Return the [x, y] coordinate for the center point of the cell that contains the specified text.  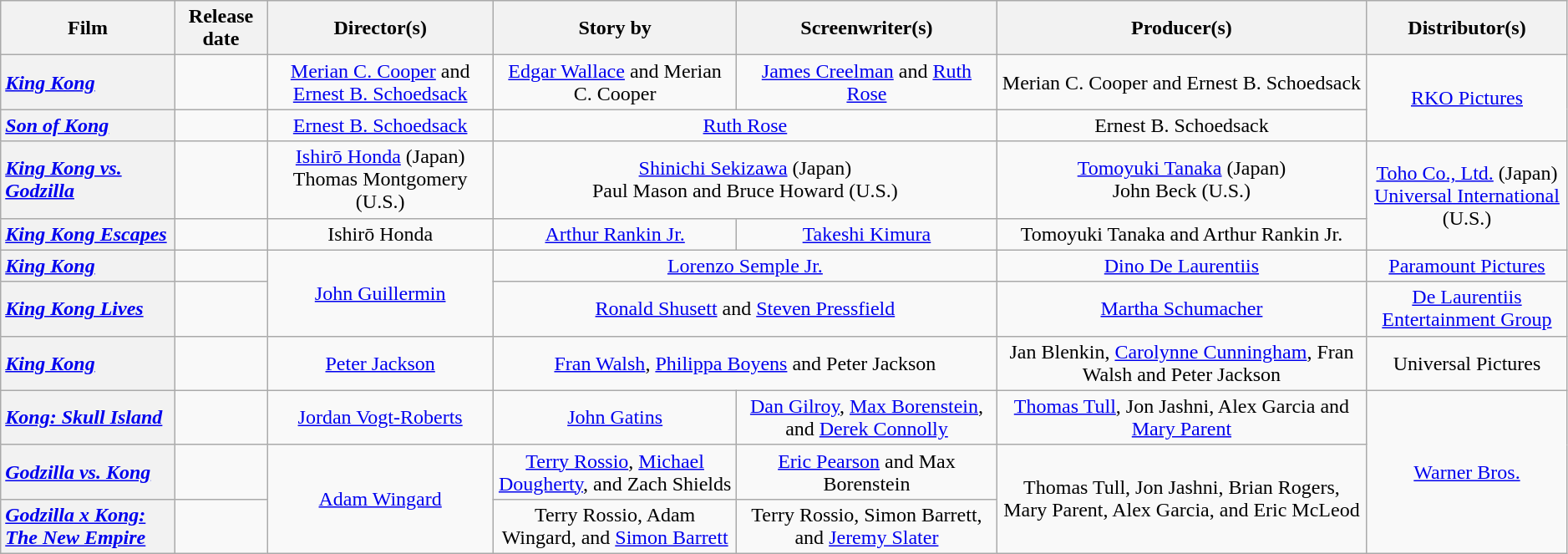
Terry Rossio, Simon Barrett, and Jeremy Slater [867, 526]
Producer(s) [1181, 28]
Jordan Vogt-Roberts [381, 418]
Release date [221, 28]
Adam Wingard [381, 499]
De Laurentiis Entertainment Group [1467, 309]
King Kong vs. Godzilla [88, 180]
Ruth Rose [745, 125]
Ronald Shusett and Steven Pressfield [745, 309]
Takeshi Kimura [867, 234]
Ishirō Honda [381, 234]
John Gatins [615, 418]
Peter Jackson [381, 363]
Thomas Tull, Jon Jashni, Brian Rogers, Mary Parent, Alex Garcia, and Eric McLeod [1181, 499]
Film [88, 28]
Godzilla vs. Kong [88, 471]
Dan Gilroy, Max Borenstein, and Derek Connolly [867, 418]
James Creelman and Ruth Rose [867, 82]
Paramount Pictures [1467, 266]
Tomoyuki Tanaka and Arthur Rankin Jr. [1181, 234]
Screenwriter(s) [867, 28]
RKO Pictures [1467, 99]
Eric Pearson and Max Borenstein [867, 471]
Terry Rossio, Adam Wingard, and Simon Barrett [615, 526]
Fran Walsh, Philippa Boyens and Peter Jackson [745, 363]
Martha Schumacher [1181, 309]
Distributor(s) [1467, 28]
King Kong Lives [88, 309]
Thomas Tull, Jon Jashni, Alex Garcia and Mary Parent [1181, 418]
John Guillermin [381, 292]
Ishirō Honda (Japan)Thomas Montgomery (U.S.) [381, 180]
Story by [615, 28]
Jan Blenkin, Carolynne Cunningham, Fran Walsh and Peter Jackson [1181, 363]
Universal Pictures [1467, 363]
King Kong Escapes [88, 234]
Lorenzo Semple Jr. [745, 266]
Edgar Wallace and Merian C. Cooper [615, 82]
Son of Kong [88, 125]
Arthur Rankin Jr. [615, 234]
Toho Co., Ltd. (Japan)Universal International (U.S.) [1467, 196]
Kong: Skull Island [88, 418]
Shinichi Sekizawa (Japan)Paul Mason and Bruce Howard (U.S.) [745, 180]
Terry Rossio, Michael Dougherty, and Zach Shields [615, 471]
Godzilla x Kong: The New Empire [88, 526]
Warner Bros. [1467, 471]
Dino De Laurentiis [1181, 266]
Tomoyuki Tanaka (Japan)John Beck (U.S.) [1181, 180]
Director(s) [381, 28]
